Detect which cell encompasses the target text, then output its [x, y] center coordinate. 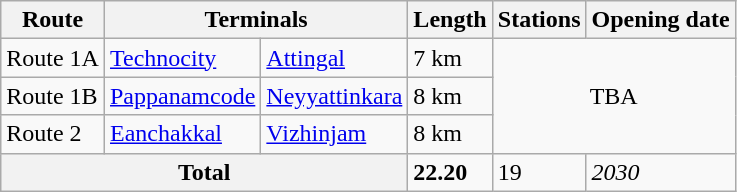
TBA [614, 96]
Route 2 [53, 134]
22.20 [450, 172]
Route 1B [53, 96]
Eanchakkal [182, 134]
Vizhinjam [334, 134]
Technocity [182, 58]
Route 1A [53, 58]
19 [539, 172]
7 km [450, 58]
Stations [539, 20]
Route [53, 20]
Total [204, 172]
Pappanamcode [182, 96]
Opening date [660, 20]
Terminals [256, 20]
Neyyattinkara [334, 96]
Length [450, 20]
Attingal [334, 58]
2030 [660, 172]
